Pinpoint the cell where the given text exists, returning its [x, y] midpoint coordinate. 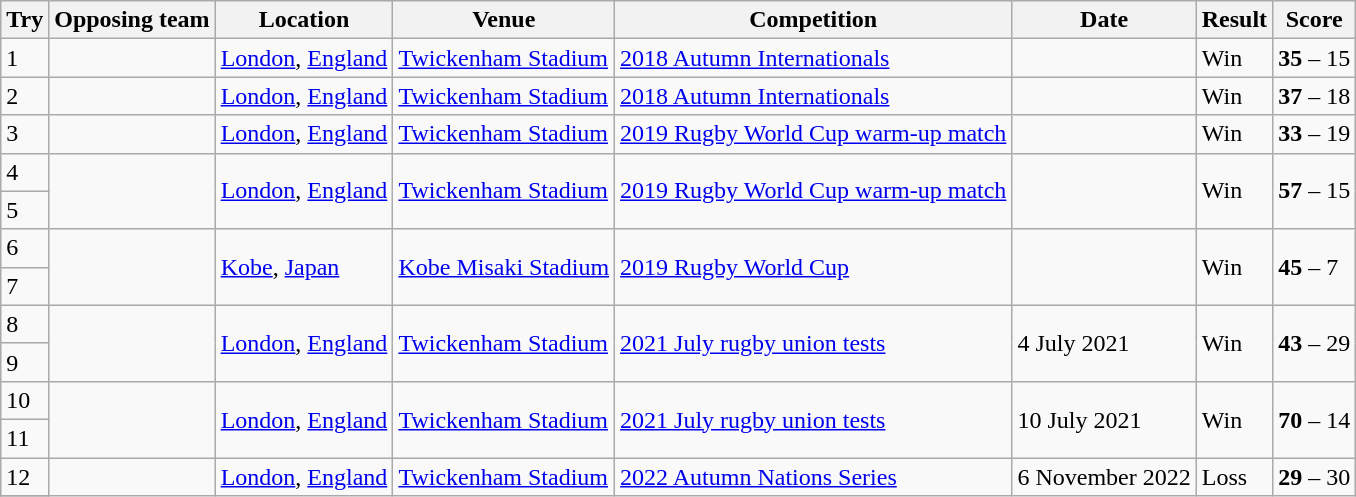
6 [25, 248]
Score [1314, 20]
6 November 2022 [1104, 477]
10 July 2021 [1104, 419]
2019 Rugby World Cup [814, 267]
57 – 15 [1314, 191]
45 – 7 [1314, 267]
12 [25, 477]
Location [304, 20]
10 [25, 400]
43 – 29 [1314, 343]
9 [25, 362]
Kobe, Japan [304, 267]
Competition [814, 20]
Date [1104, 20]
35 – 15 [1314, 58]
8 [25, 324]
29 – 30 [1314, 477]
3 [25, 134]
Loss [1234, 477]
70 – 14 [1314, 419]
Venue [504, 20]
1 [25, 58]
2022 Autumn Nations Series [814, 477]
5 [25, 210]
7 [25, 286]
11 [25, 438]
Try [25, 20]
2 [25, 96]
33 – 19 [1314, 134]
4 July 2021 [1104, 343]
37 – 18 [1314, 96]
4 [25, 172]
Kobe Misaki Stadium [504, 267]
Result [1234, 20]
Opposing team [132, 20]
